Return the [X, Y] coordinate for the center point of the cell that contains the specified text.  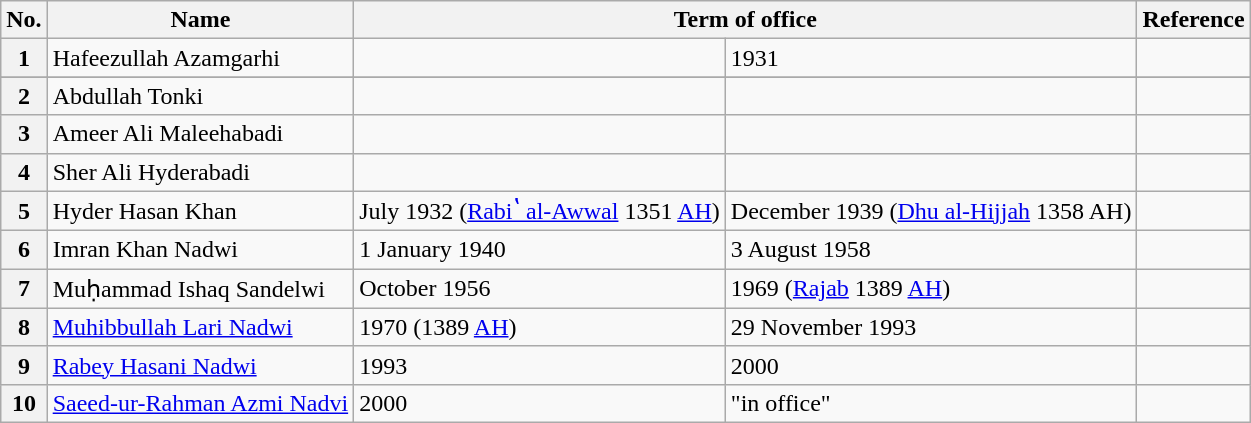
29 November 1993 [931, 327]
4 [24, 172]
9 [24, 365]
December 1939 (Dhu al-Hijjah 1358 AH) [931, 211]
Hafeezullah Azamgarhi [200, 58]
3 [24, 134]
Name [200, 20]
Muhibbullah Lari Nadwi [200, 327]
1969 (Rajab 1389 AH) [931, 289]
Sher Ali Hyderabadi [200, 172]
1 January 1940 [540, 250]
1970 (1389 AH) [540, 327]
Imran Khan Nadwi [200, 250]
5 [24, 211]
Reference [1194, 20]
1993 [540, 365]
8 [24, 327]
Hyder Hasan Khan [200, 211]
Rabey Hasani Nadwi [200, 365]
1931 [931, 58]
Abdullah Tonki [200, 96]
7 [24, 289]
6 [24, 250]
July 1932 (Rabiʽ al-Awwal 1351 AH) [540, 211]
No. [24, 20]
Ameer Ali Maleehabadi [200, 134]
Saeed-ur-Rahman Azmi Nadvi [200, 403]
"in office" [931, 403]
10 [24, 403]
3 August 1958 [931, 250]
1 [24, 58]
2 [24, 96]
Term of office [746, 20]
October 1956 [540, 289]
Muḥammad Ishaq Sandelwi [200, 289]
